For the text-containing cell, return its midpoint in [X, Y] coordinate format. 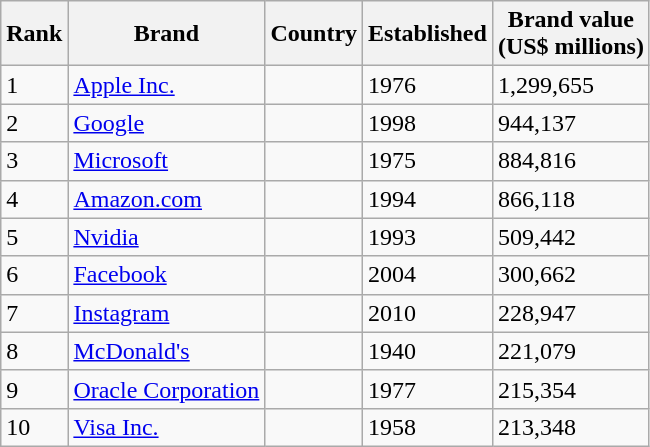
8 [34, 351]
1976 [428, 85]
2 [34, 123]
Facebook [166, 275]
944,137 [570, 123]
7 [34, 313]
1940 [428, 351]
1958 [428, 427]
1993 [428, 237]
Google [166, 123]
221,079 [570, 351]
228,947 [570, 313]
2010 [428, 313]
300,662 [570, 275]
2004 [428, 275]
Oracle Corporation [166, 389]
215,354 [570, 389]
Established [428, 34]
Brand value(US$ millions) [570, 34]
Microsoft [166, 161]
5 [34, 237]
Country [314, 34]
1998 [428, 123]
1977 [428, 389]
509,442 [570, 237]
1994 [428, 199]
McDonald's [166, 351]
1 [34, 85]
6 [34, 275]
Rank [34, 34]
Apple Inc. [166, 85]
Visa Inc. [166, 427]
Instagram [166, 313]
884,816 [570, 161]
9 [34, 389]
4 [34, 199]
Nvidia [166, 237]
10 [34, 427]
3 [34, 161]
866,118 [570, 199]
213,348 [570, 427]
Amazon.com [166, 199]
1,299,655 [570, 85]
1975 [428, 161]
Brand [166, 34]
